Capture the cell that displays the provided text and extract its [x, y] central coordinate. 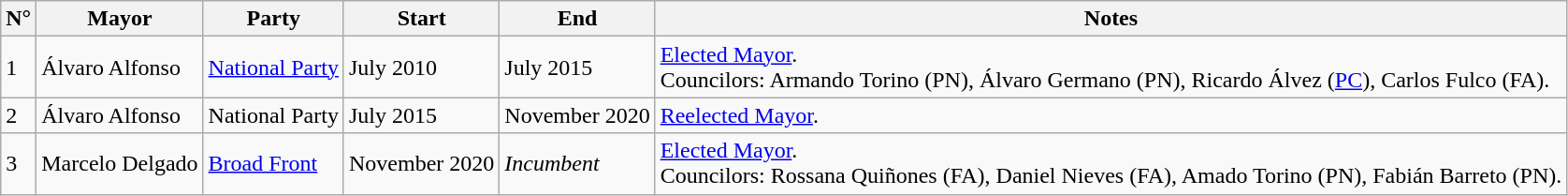
Elected Mayor.Councilors: Armando Torino (PN), Álvaro Germano (PN), Ricardo Álvez (PC), Carlos Fulco (FA). [1111, 68]
Reelected Mayor. [1111, 115]
End [577, 19]
Start [421, 19]
3 [19, 163]
Elected Mayor.Councilors: Rossana Quiñones (FA), Daniel Nieves (FA), Amado Torino (PN), Fabián Barreto (PN). [1111, 163]
Incumbent [577, 163]
Party [273, 19]
July 2010 [421, 68]
Mayor [120, 19]
1 [19, 68]
Broad Front [273, 163]
Notes [1111, 19]
N° [19, 19]
2 [19, 115]
Marcelo Delgado [120, 163]
